Detect which cell encompasses the target text, then output its [x, y] center coordinate. 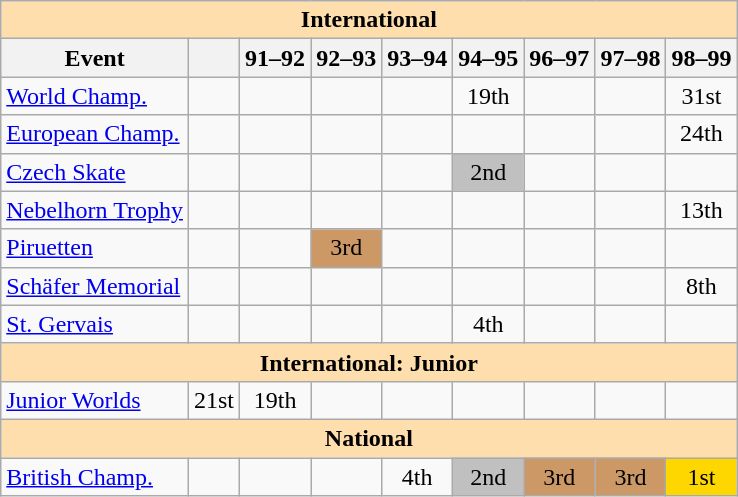
Piruetten [95, 248]
World Champ. [95, 96]
92–93 [346, 58]
8th [702, 286]
Schäfer Memorial [95, 286]
31st [702, 96]
Junior Worlds [95, 400]
Czech Skate [95, 172]
91–92 [276, 58]
British Champ. [95, 477]
96–97 [560, 58]
International: Junior [369, 362]
European Champ. [95, 134]
93–94 [418, 58]
97–98 [630, 58]
13th [702, 210]
Event [95, 58]
International [369, 20]
National [369, 438]
Nebelhorn Trophy [95, 210]
1st [702, 477]
St. Gervais [95, 324]
24th [702, 134]
98–99 [702, 58]
94–95 [488, 58]
21st [214, 400]
